Provide the (X, Y) coordinate of the cell's center where the given text is located.  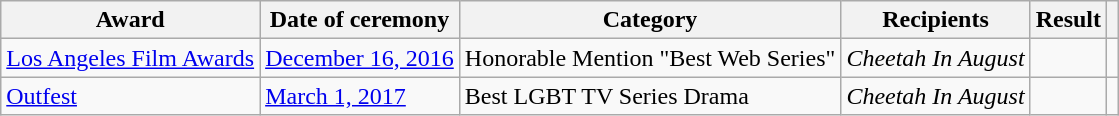
Date of ceremony (360, 20)
Honorable Mention "Best Web Series" (650, 58)
Recipients (936, 20)
March 1, 2017 (360, 96)
Category (650, 20)
Best LGBT TV Series Drama (650, 96)
Outfest (130, 96)
Result (1068, 20)
Award (130, 20)
Los Angeles Film Awards (130, 58)
December 16, 2016 (360, 58)
